Return [X, Y] of the center of cell containing provided text 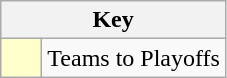
Key [114, 20]
Teams to Playoffs [134, 58]
